Return the [x, y] coordinate for the center point of the cell that contains the specified text.  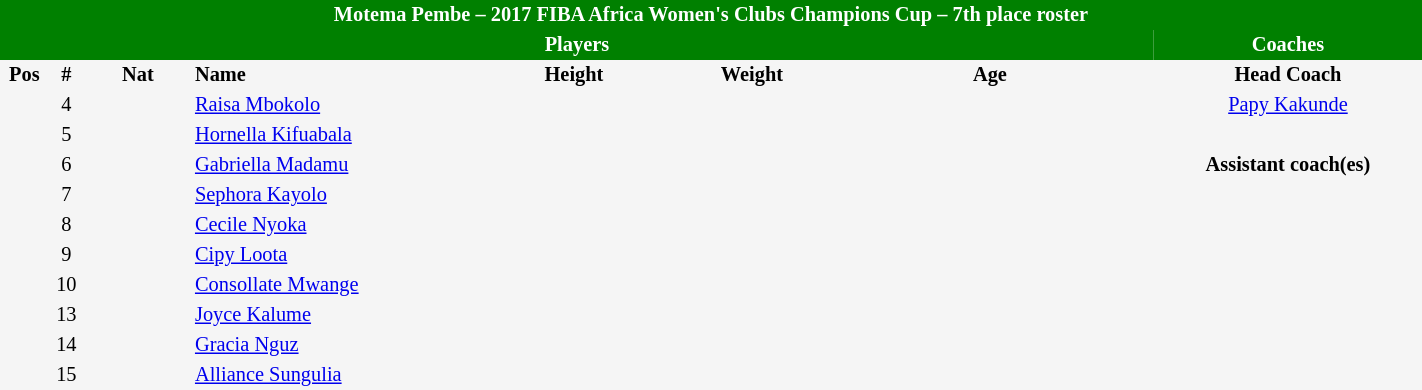
Weight [752, 75]
Age [990, 75]
Motema Pembe – 2017 FIBA Africa Women's Clubs Champions Cup – 7th place roster [711, 15]
Alliance Sungulia [331, 375]
15 [66, 375]
9 [66, 255]
Consollate Mwange [331, 285]
Sephora Kayolo [331, 195]
Nat [138, 75]
Papy Kakunde [1288, 105]
10 [66, 285]
Gracia Nguz [331, 345]
13 [66, 315]
Head Coach [1288, 75]
Pos [24, 75]
Name [331, 75]
Coaches [1288, 45]
Assistant coach(es) [1288, 165]
14 [66, 345]
8 [66, 225]
7 [66, 195]
5 [66, 135]
Players [577, 45]
Hornella Kifuabala [331, 135]
4 [66, 105]
6 [66, 165]
Cecile Nyoka [331, 225]
Joyce Kalume [331, 315]
# [66, 75]
Cipy Loota [331, 255]
Raisa Mbokolo [331, 105]
Height [574, 75]
Gabriella Madamu [331, 165]
